Determine the (X, Y) coordinate at the center of the cell enclosing the given text.  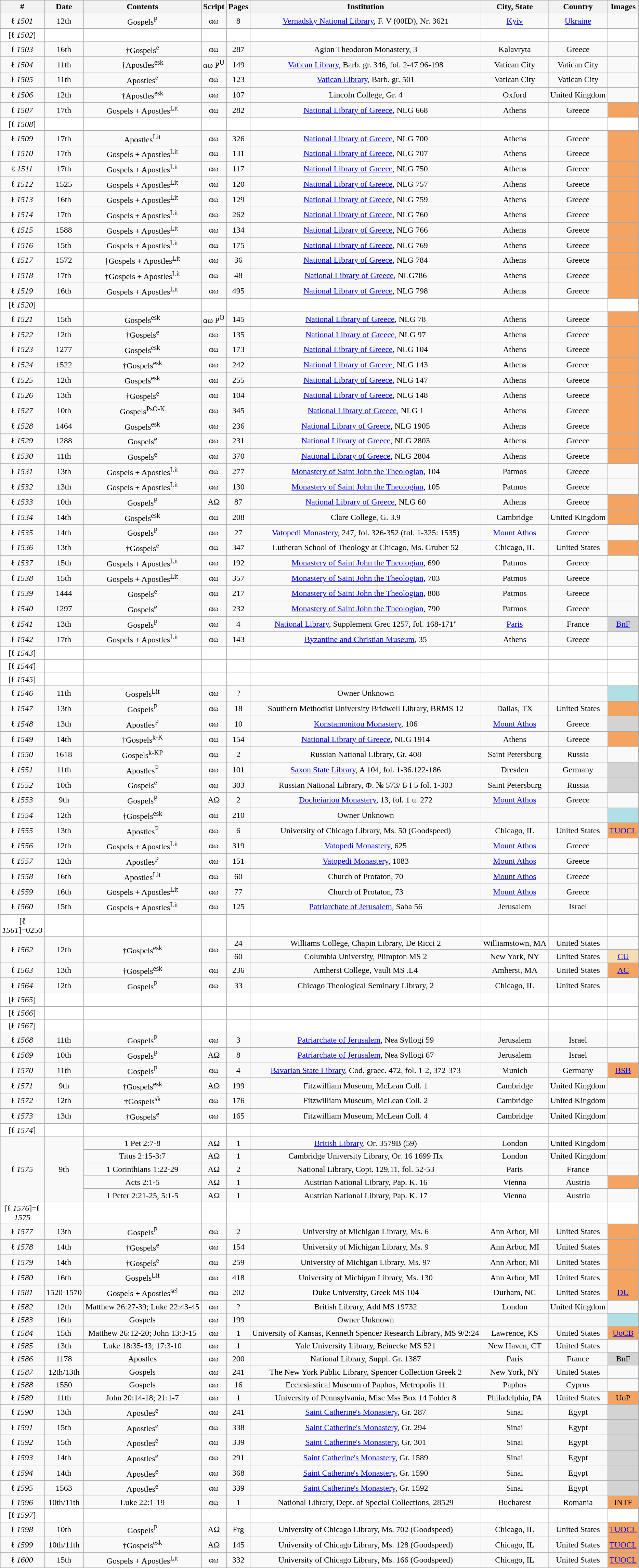
ℓ 1598 (23, 1530)
ℓ 1507 (23, 110)
[ℓ 1597] (23, 1515)
ℓ 1504 (23, 64)
ℓ 1559 (23, 891)
National Library of Greece, NLG 700 (366, 138)
231 (238, 441)
Philadelphia, PA (514, 1398)
ℓ 1536 (23, 548)
National Library of Greece, NLG 766 (366, 230)
British Library, Or. 3579B (59) (366, 1143)
[ℓ 1520] (23, 305)
National Library of Greece, NLG 757 (366, 184)
345 (238, 410)
ℓ 1521 (23, 319)
ℓ 1584 (23, 1333)
Dallas, TX (514, 709)
UoCB (623, 1333)
Pages (238, 7)
165 (238, 1116)
ℓ 1528 (23, 426)
Church of Protaton, 70 (366, 876)
National Library of Greece, NLG 60 (366, 502)
[ℓ 1566] (23, 1013)
University of Kansas, Kenneth Spencer Research Library, MS 9/2:24 (366, 1333)
291 (238, 1458)
Luke 18:35-43; 17:3-10 (142, 1346)
National Library of Greece, NLG 78 (366, 319)
1297 (64, 609)
ℓ 1558 (23, 876)
†Gospelssk (142, 1101)
6 (238, 831)
ℓ 1542 (23, 639)
326 (238, 138)
27 (238, 532)
Contents (142, 7)
National Library of Greece, NLG 148 (366, 395)
ℓ 1529 (23, 441)
Lincoln College, Gr. 4 (366, 95)
ℓ 1533 (23, 502)
ℓ 1600 (23, 1560)
1588 (64, 230)
Vatican Library, Barb. gr. 346, fol. 2-47.96-198 (366, 64)
Durham, NC (514, 1293)
370 (238, 456)
Byzantine and Christian Museum, 35 (366, 639)
262 (238, 215)
418 (238, 1277)
University of Michigan Library, Ms. 6 (366, 1231)
αω PO (214, 319)
GospelsPsO-K (142, 410)
National Library, Copt. 129,11, fol. 52-53 (366, 1169)
10 (238, 724)
ℓ 1586 (23, 1359)
125 (238, 907)
ℓ 1562 (23, 950)
282 (238, 110)
ℓ 1587 (23, 1372)
87 (238, 502)
ℓ 1583 (23, 1320)
ℓ 1534 (23, 517)
1522 (64, 365)
National Library of Greece, NLG 750 (366, 169)
University of Chicago Library, Ms. 702 (Goodspeed) (366, 1530)
INTF (623, 1502)
ℓ 1514 (23, 215)
ℓ 1511 (23, 169)
Columbia University, Plimpton MS 2 (366, 956)
National Library of Greece, NLG 143 (366, 365)
ℓ 1513 (23, 199)
Kalavryta (514, 49)
Patriarchate of Jerusalem, Nea Syllogi 59 (366, 1040)
129 (238, 199)
Docheiariou Monastery, 13, fol. 1 u. 272 (366, 800)
Saxon State Library, A 104, fol. 1-36.122-186 (366, 770)
ℓ 1554 (23, 815)
Chicago Theological Seminary Library, 2 (366, 986)
36 (238, 261)
287 (238, 49)
ℓ 1588 (23, 1385)
ℓ 1595 (23, 1488)
ℓ 1506 (23, 95)
ℓ 1589 (23, 1398)
ℓ 1518 (23, 276)
ℓ 1552 (23, 785)
ℓ 1501 (23, 21)
ℓ 1525 (23, 380)
National Library of Greece, NLG 147 (366, 380)
210 (238, 815)
123 (238, 80)
Monastery of Saint John the Theologian, 690 (366, 563)
ℓ 1579 (23, 1262)
Images (623, 7)
National Library of Greece, NLG 97 (366, 335)
ℓ 1509 (23, 138)
ℓ 1593 (23, 1458)
Amherst, MA (514, 970)
1277 (64, 350)
242 (238, 365)
319 (238, 846)
City, State (514, 7)
208 (238, 517)
ℓ 1512 (23, 184)
Frg (238, 1530)
Russian National Library, Ф. № 573/ Б I 5 fol. 1-303 (366, 785)
[ℓ 1574] (23, 1130)
101 (238, 770)
1563 (64, 1488)
Cambridge University Library, Or. 16 1699 Πx (366, 1156)
Country (578, 7)
National Library of Greece, NLG 769 (366, 245)
ℓ 1580 (23, 1277)
Yale University Library, Beinecke MS 521 (366, 1346)
National Library, Dept. of Special Collections, 28529 (366, 1502)
Ukraine (578, 21)
104 (238, 395)
CU (623, 956)
[ℓ 1545] (23, 679)
Titus 2:15-3:7 (142, 1156)
259 (238, 1262)
338 (238, 1427)
232 (238, 609)
Russian National Library, Gr. 408 (366, 755)
Fitzwilliam Museum, McLean Coll. 1 (366, 1086)
ℓ 1522 (23, 335)
ℓ 1526 (23, 395)
John 20:14-18; 21:1-7 (142, 1398)
ℓ 1537 (23, 563)
ℓ 1599 (23, 1545)
ℓ 1573 (23, 1116)
ℓ 1535 (23, 532)
Fitzwilliam Museum, McLean Coll. 4 (366, 1116)
134 (238, 230)
[ℓ 1567] (23, 1026)
National Library, Suppl. Gr. 1387 (366, 1359)
National Library of Greece, NLG 2803 (366, 441)
National Library of Greece, NLG 2804 (366, 456)
ℓ 1556 (23, 846)
Acts 2:1-5 (142, 1182)
ℓ 1540 (23, 609)
[ℓ 1544] (23, 666)
UoP (623, 1398)
ℓ 1541 (23, 624)
Script (214, 7)
ℓ 1505 (23, 80)
University of Chicago Library, Ms. 50 (Goodspeed) (366, 831)
ℓ 1569 (23, 1055)
Patriarchate of Jerusalem, Saba 56 (366, 907)
Saint Catherine's Monastery, Gr. 294 (366, 1427)
Matthew 26:12-20; John 13:3-15 (142, 1333)
ℓ 1546 (23, 694)
ℓ 1594 (23, 1473)
1 Corinthians 1:22-29 (142, 1169)
3 (238, 1040)
National Library of Greece, NLG 798 (366, 291)
1178 (64, 1359)
120 (238, 184)
# (23, 7)
[ℓ 1576]=ℓ 1575 (23, 1213)
Vernadsky National Library, F. V (00ID), Nr. 3621 (366, 21)
Duke University, Greek MS 104 (366, 1293)
Bavarian State Library, Cod. graec. 472, fol. 1-2, 372-373 (366, 1071)
ℓ 1547 (23, 709)
Vatopedi Monastery, 247, fol. 326-352 (fol. 1-325: 1535) (366, 532)
ℓ 1585 (23, 1346)
National Library of Greece, NLG 784 (366, 261)
1572 (64, 261)
Oxford (514, 95)
Vatopedi Monastery, 625 (366, 846)
National Library of Greece, NLG 707 (366, 154)
Saint Catherine's Monastery, Gr. 1592 (366, 1488)
Luke 22:1-19 (142, 1502)
ℓ 1590 (23, 1412)
117 (238, 169)
DU (623, 1293)
Amherst College, Vault MS .L4 (366, 970)
Paphos (514, 1385)
Apostles (142, 1359)
Munich (514, 1071)
Dresden (514, 770)
12th/13th (64, 1372)
Williams College, Chapin Library, De Ricci 2 (366, 943)
Monastery of Saint John the Theologian, 104 (366, 471)
Gospels + Apostlessel (142, 1293)
ℓ 1524 (23, 365)
Cyprus (578, 1385)
ℓ 1582 (23, 1307)
ℓ 1519 (23, 291)
National Library of Greece, NLG 1 (366, 410)
Kyiv (514, 21)
ℓ 1548 (23, 724)
175 (238, 245)
ℓ 1530 (23, 456)
ℓ 1538 (23, 578)
Romania (578, 1502)
Monastery of Saint John the Theologian, 790 (366, 609)
1444 (64, 593)
ℓ 1577 (23, 1231)
192 (238, 563)
ℓ 1531 (23, 471)
200 (238, 1359)
Vatopedi Monastery, 1083 (366, 861)
217 (238, 593)
National Library of Greece, NLG 760 (366, 215)
[ℓ 1543] (23, 653)
Matthew 26:27-39; Luke 22:43-45 (142, 1307)
Monastery of Saint John the Theologian, 808 (366, 593)
Lawrence, KS (514, 1333)
ℓ 1575 (23, 1169)
1 Peter 2:21-25, 5:1-5 (142, 1195)
[ℓ 1565] (23, 999)
Williamstown, MA (514, 943)
Saint Catherine's Monastery, Gr. 301 (366, 1443)
18 (238, 709)
Lutheran School of Theology at Chicago, Ms. Gruber 52 (366, 548)
[ℓ 1561]=0250 (23, 926)
ℓ 1581 (23, 1293)
University of Pennsylvania, Misc Mss Box 14 Folder 8 (366, 1398)
ℓ 1539 (23, 593)
1288 (64, 441)
149 (238, 64)
151 (238, 861)
ℓ 1555 (23, 831)
357 (238, 578)
Bucharest (514, 1502)
National Library of Greece, NLG 759 (366, 199)
Austrian National Library, Pap. K. 16 (366, 1182)
ℓ 1560 (23, 907)
303 (238, 785)
University of Michigan Library, Ms. 130 (366, 1277)
1 Pet 2:7-8 (142, 1143)
107 (238, 95)
Monastery of Saint John the Theologian, 105 (366, 487)
[ℓ 1508] (23, 124)
48 (238, 276)
Gospelsk-KP (142, 755)
131 (238, 154)
24 (238, 943)
Southern Methodist University Bridwell Library, BRMS 12 (366, 709)
368 (238, 1473)
173 (238, 350)
255 (238, 380)
Church of Protaton, 73 (366, 891)
130 (238, 487)
ℓ 1510 (23, 154)
Austrian National Library, Pap. K. 17 (366, 1195)
ℓ 1578 (23, 1247)
ℓ 1503 (23, 49)
ℓ 1550 (23, 755)
ℓ 1592 (23, 1443)
Patriarchate of Jerusalem, Nea Syllogi 67 (366, 1055)
ℓ 1596 (23, 1502)
University of Michigan Library, Ms. 97 (366, 1262)
Institution (366, 7)
ℓ 1591 (23, 1427)
Fitzwilliam Museum, McLean Coll. 2 (366, 1101)
202 (238, 1293)
ℓ 1549 (23, 739)
Agion Theodoron Monastery, 3 (366, 49)
33 (238, 986)
Vatican Library, Barb. gr. 501 (366, 80)
University of Chicago Library, Ms. 128 (Goodspeed) (366, 1545)
University of Michigan Library, Ms. 9 (366, 1247)
ℓ 1564 (23, 986)
Saint Catherine's Monastery, Gr. 1590 (366, 1473)
1525 (64, 184)
347 (238, 548)
Ecclesiastical Museum of Paphos, Metropolis 11 (366, 1385)
1464 (64, 426)
National Library of Greece, NLG 1914 (366, 739)
ℓ 1551 (23, 770)
αω PU (214, 64)
135 (238, 335)
BSB (623, 1071)
ℓ 1516 (23, 245)
National Library, Supplement Grec 1257, fol. 168-171" (366, 624)
National Library of Greece, NLG 668 (366, 110)
495 (238, 291)
British Library, Add MS 19732 (366, 1307)
[ℓ 1502] (23, 35)
Date (64, 7)
ℓ 1515 (23, 230)
ℓ 1563 (23, 970)
143 (238, 639)
National Library of Greece, NLG 104 (366, 350)
16 (238, 1385)
332 (238, 1560)
ℓ 1557 (23, 861)
National Library of Greece, NLG786 (366, 276)
ℓ 1572 (23, 1101)
277 (238, 471)
University of Chicago Library, Ms. 166 (Goodspeed) (366, 1560)
Clare College, G. 3.9 (366, 517)
1520-1570 (64, 1293)
ℓ 1553 (23, 800)
1618 (64, 755)
ℓ 1532 (23, 487)
New Haven, CT (514, 1346)
AC (623, 970)
Konstamonitou Monastery, 106 (366, 724)
ℓ 1571 (23, 1086)
The New York Public Library, Spencer Collection Greek 2 (366, 1372)
ℓ 1517 (23, 261)
77 (238, 891)
Saint Catherine's Monastery, Gr. 1589 (366, 1458)
ℓ 1570 (23, 1071)
National Library of Greece, NLG 1905 (366, 426)
Monastery of Saint John the Theologian, 703 (366, 578)
Saint Catherine's Monastery, Gr. 287 (366, 1412)
ℓ 1523 (23, 350)
ℓ 1527 (23, 410)
176 (238, 1101)
†Gospelsk-K (142, 739)
ℓ 1568 (23, 1040)
1550 (64, 1385)
